Find where the given text appears and provide that cell's center as [X, Y] coordinate. 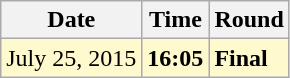
Date [72, 20]
Round [249, 20]
July 25, 2015 [72, 58]
16:05 [176, 58]
Final [249, 58]
Time [176, 20]
